Search for the cell housing the specified text and yield its (X, Y) center coordinate. 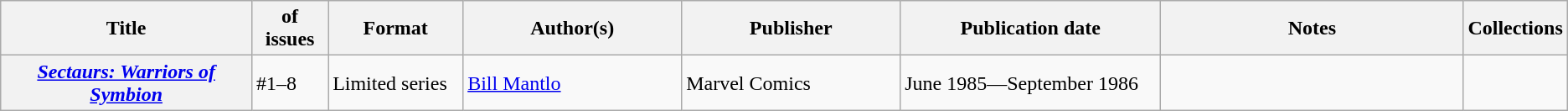
Sectaurs: Warriors of Symbion (126, 82)
#1–8 (290, 82)
Format (395, 29)
Title (126, 29)
Publisher (791, 29)
Publication date (1030, 29)
June 1985—September 1986 (1030, 82)
of issues (290, 29)
Author(s) (573, 29)
Notes (1312, 29)
Marvel Comics (791, 82)
Collections (1515, 29)
Limited series (395, 82)
Bill Mantlo (573, 82)
